Return the (X, Y) coordinate for the center point of the cell that contains the specified text.  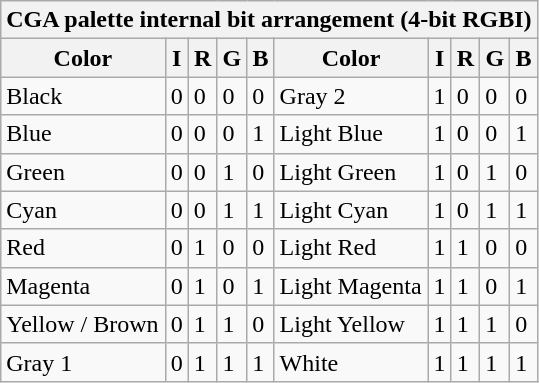
Gray 1 (83, 362)
Light Magenta (351, 286)
Blue (83, 134)
Gray 2 (351, 96)
Green (83, 172)
Light Blue (351, 134)
Red (83, 248)
Light Green (351, 172)
White (351, 362)
Cyan (83, 210)
Light Yellow (351, 324)
Black (83, 96)
Light Cyan (351, 210)
CGA palette internal bit arrangement (4-bit RGBI) (269, 20)
Yellow / Brown (83, 324)
Light Red (351, 248)
Magenta (83, 286)
